Detect which cell encompasses the target text, then output its (x, y) center coordinate. 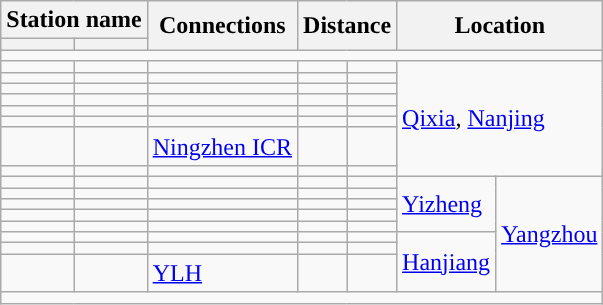
Ningzhen ICR (222, 146)
Station name (74, 20)
Distance (348, 26)
YLH (222, 273)
Qixia, Nanjing (500, 119)
Connections (222, 26)
Yizheng (446, 204)
Yangzhou (550, 234)
Hanjiang (446, 262)
Location (500, 26)
